Provide the (x, y) coordinate of the cell's center where the given text is located.  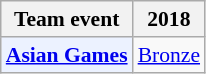
Asian Games (67, 55)
Team event (67, 19)
2018 (169, 19)
Bronze (169, 55)
